Search for the cell housing the specified text and yield its [X, Y] center coordinate. 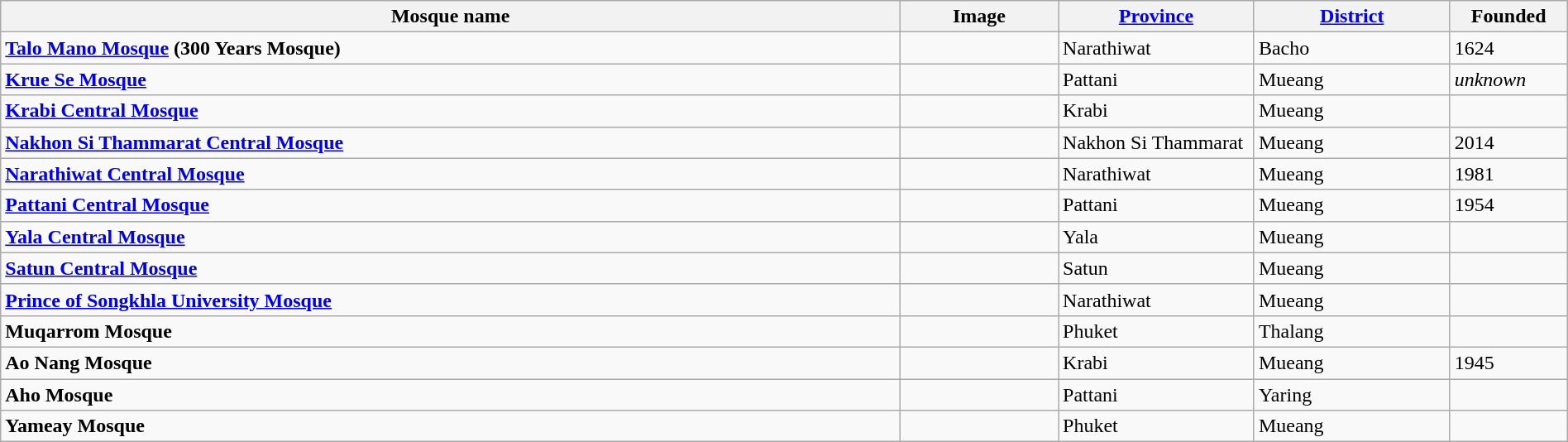
Krabi Central Mosque [451, 111]
Aho Mosque [451, 395]
Yala [1156, 237]
Thalang [1351, 331]
Prince of Songkhla University Mosque [451, 300]
Narathiwat Central Mosque [451, 174]
2014 [1508, 142]
Pattani Central Mosque [451, 205]
Krue Se Mosque [451, 79]
Muqarrom Mosque [451, 331]
District [1351, 17]
Yala Central Mosque [451, 237]
1954 [1508, 205]
Province [1156, 17]
1981 [1508, 174]
Bacho [1351, 48]
Ao Nang Mosque [451, 363]
Nakhon Si Thammarat [1156, 142]
Talo Mano Mosque (300 Years Mosque) [451, 48]
1945 [1508, 363]
Yameay Mosque [451, 426]
Mosque name [451, 17]
Nakhon Si Thammarat Central Mosque [451, 142]
Satun [1156, 268]
1624 [1508, 48]
Yaring [1351, 395]
Satun Central Mosque [451, 268]
unknown [1508, 79]
Image [979, 17]
Founded [1508, 17]
